Locate the cell with the specified text and output its [x, y] center coordinate. 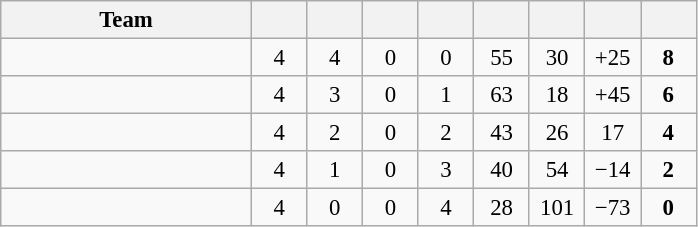
8 [668, 58]
63 [502, 95]
18 [557, 95]
+45 [613, 95]
6 [668, 95]
40 [502, 170]
28 [502, 208]
26 [557, 133]
+25 [613, 58]
55 [502, 58]
54 [557, 170]
−14 [613, 170]
17 [613, 133]
43 [502, 133]
101 [557, 208]
30 [557, 58]
Team [126, 20]
−73 [613, 208]
